Output the [x, y] coordinate of the center of the cell containing the given text.  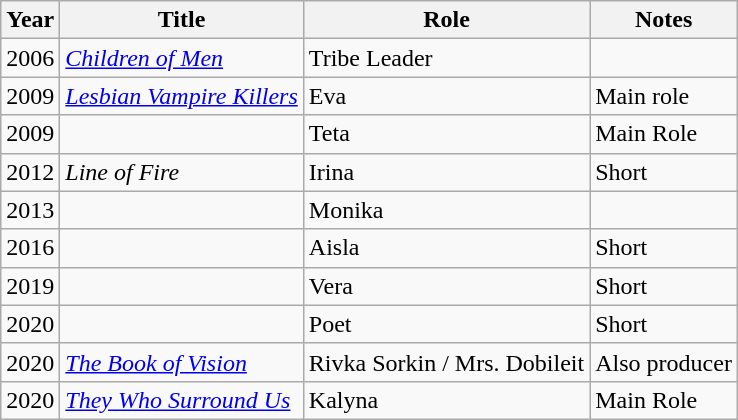
Title [182, 20]
2019 [30, 286]
Vera [446, 286]
Teta [446, 134]
2013 [30, 210]
Poet [446, 324]
Lesbian Vampire Killers [182, 96]
2012 [30, 172]
Main role [664, 96]
2016 [30, 248]
Monika [446, 210]
Notes [664, 20]
Aisla [446, 248]
Rivka Sorkin / Mrs. Dobileit [446, 362]
Tribe Leader [446, 58]
Eva [446, 96]
The Book of Vision [182, 362]
Role [446, 20]
They Who Surround Us [182, 400]
Kalyna [446, 400]
Also producer [664, 362]
Line of Fire [182, 172]
2006 [30, 58]
Year [30, 20]
Irina [446, 172]
Children of Men [182, 58]
